For the text-containing cell, return its midpoint in [x, y] coordinate format. 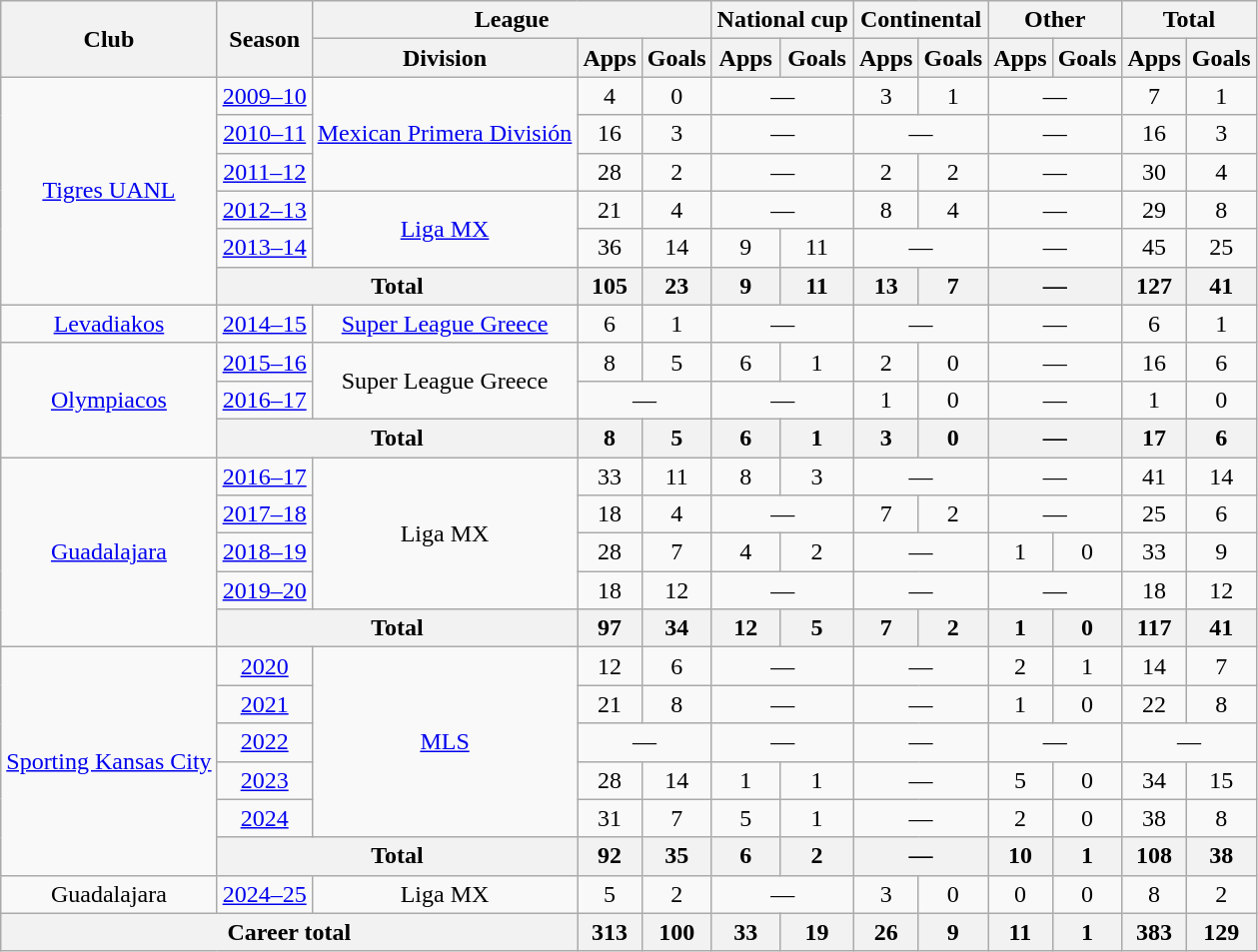
36 [610, 248]
Club [109, 39]
26 [886, 932]
Tigres UANL [109, 191]
19 [816, 932]
2020 [264, 666]
129 [1221, 932]
127 [1154, 286]
Continental [921, 20]
Season [264, 39]
2011–12 [264, 172]
383 [1154, 932]
30 [1154, 172]
2012–13 [264, 210]
Sporting Kansas City [109, 761]
22 [1154, 704]
105 [610, 286]
2018–19 [264, 552]
MLS [445, 742]
15 [1221, 780]
National cup [782, 20]
2013–14 [264, 248]
2010–11 [264, 134]
23 [676, 286]
Career total [290, 932]
17 [1154, 438]
2014–15 [264, 324]
31 [610, 818]
Division [445, 58]
29 [1154, 210]
2017–18 [264, 514]
Mexican Primera División [445, 134]
2021 [264, 704]
2015–16 [264, 362]
League [512, 20]
2009–10 [264, 96]
Olympiacos [109, 400]
2024–25 [264, 894]
35 [676, 856]
100 [676, 932]
117 [1154, 628]
13 [886, 286]
2019–20 [264, 590]
10 [1020, 856]
92 [610, 856]
108 [1154, 856]
313 [610, 932]
2024 [264, 818]
2023 [264, 780]
97 [610, 628]
Levadiakos [109, 324]
2022 [264, 742]
Other [1055, 20]
45 [1154, 248]
